Extract the [x, y] coordinate from the center of the cell holding the provided text.  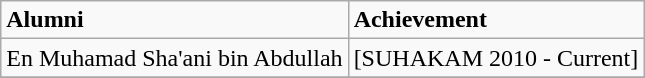
Achievement [496, 20]
Alumni [174, 20]
En Muhamad Sha'ani bin Abdullah [174, 58]
[SUHAKAM 2010 - Current] [496, 58]
